Pinpoint the cell where the given text exists, returning its [x, y] midpoint coordinate. 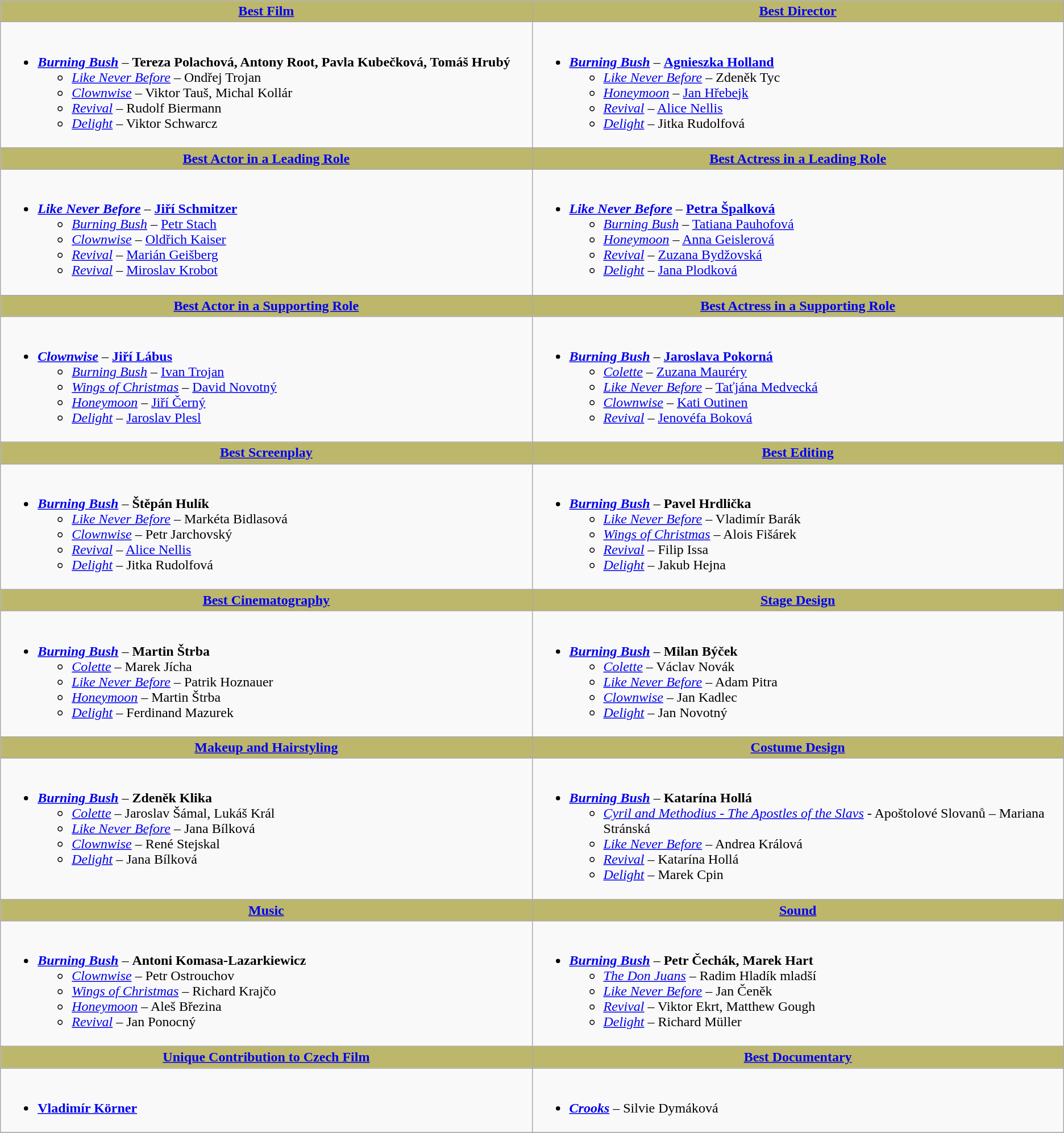
Burning Bush – Agnieszka HollandLike Never Before – Zdeněk TycHoneymoon – Jan HřebejkRevival – Alice NellisDelight – Jitka Rudolfová [798, 85]
Best Actress in a Supporting Role [798, 306]
Burning Bush – Pavel HrdličkaLike Never Before – Vladimír BarákWings of Christmas – Alois FišárekRevival – Filip IssaDelight – Jakub Hejna [798, 526]
Crooks – Silvie Dymáková [798, 1100]
Like Never Before – Jiří SchmitzerBurning Bush – Petr StachClownwise – Oldřich KaiserRevival – Marián GeišbergRevival – Miroslav Krobot [266, 232]
Burning Bush – Štěpán HulíkLike Never Before – Markéta BidlasováClownwise – Petr JarchovskýRevival – Alice NellisDelight – Jitka Rudolfová [266, 526]
Best Cinematography [266, 600]
Best Actor in a Leading Role [266, 159]
Makeup and Hairstyling [266, 747]
Music [266, 910]
Sound [798, 910]
Costume Design [798, 747]
Clownwise – Jiří LábusBurning Bush – Ivan TrojanWings of Christmas – David NovotnýHoneymoon – Jiří ČernýDelight – Jaroslav Plesl [266, 380]
Best Director [798, 11]
Burning Bush – Jaroslava PokornáColette – Zuzana MauréryLike Never Before – Taťjána MedveckáClownwise – Kati OutinenRevival – Jenovéfa Boková [798, 380]
Burning Bush – Milan BýčekColette – Václav NovákLike Never Before – Adam PitraClownwise – Jan KadlecDelight – Jan Novotný [798, 674]
Unique Contribution to Czech Film [266, 1057]
Stage Design [798, 600]
Burning Bush – Martin ŠtrbaColette – Marek JíchaLike Never Before – Patrik HoznauerHoneymoon – Martin ŠtrbaDelight – Ferdinand Mazurek [266, 674]
Best Editing [798, 453]
Best Documentary [798, 1057]
Like Never Before – Petra ŠpalkováBurning Bush – Tatiana PauhofováHoneymoon – Anna GeislerováRevival – Zuzana BydžovskáDelight – Jana Plodková [798, 232]
Burning Bush – Antoni Komasa-LazarkiewiczClownwise – Petr OstrouchovWings of Christmas – Richard KrajčoHoneymoon – Aleš BřezinaRevival – Jan Ponocný [266, 984]
Best Screenplay [266, 453]
Best Actor in a Supporting Role [266, 306]
Burning Bush – Zdeněk KlikaColette – Jaroslav Šámal, Lukáš KrálLike Never Before – Jana BílkováClownwise – René StejskalDelight – Jana Bílková [266, 828]
Best Actress in a Leading Role [798, 159]
Best Film [266, 11]
Vladimír Körner [266, 1100]
